For the text-containing cell, return its midpoint in [x, y] coordinate format. 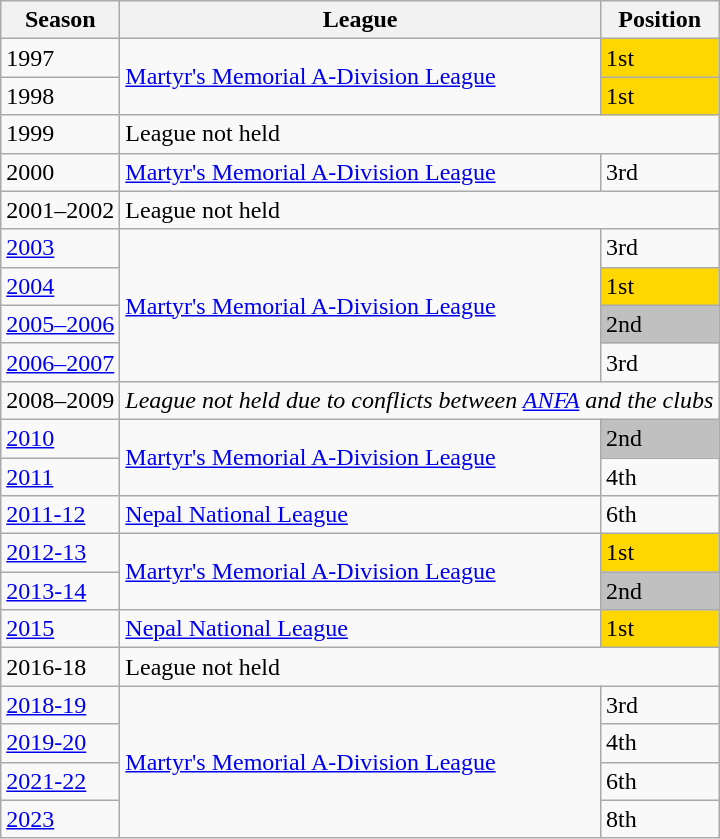
2008–2009 [60, 400]
2015 [60, 629]
2019-20 [60, 743]
2010 [60, 438]
League [360, 20]
2021-22 [60, 781]
2012-13 [60, 553]
2016-18 [60, 667]
2006–2007 [60, 362]
Position [660, 20]
8th [660, 819]
2011 [60, 477]
2000 [60, 172]
2023 [60, 819]
2001–2002 [60, 210]
2004 [60, 286]
2005–2006 [60, 324]
2018-19 [60, 705]
League not held due to conflicts between ANFA and the clubs [420, 400]
Season [60, 20]
1999 [60, 134]
1998 [60, 96]
2003 [60, 248]
2011-12 [60, 515]
2013-14 [60, 591]
1997 [60, 58]
